Provide the (X, Y) coordinate of the cell's center where the given text is located.  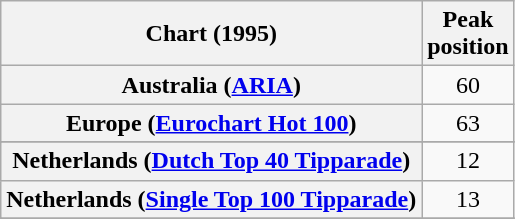
12 (468, 161)
Chart (1995) (212, 34)
Europe (Eurochart Hot 100) (212, 123)
Peakposition (468, 34)
Netherlands (Single Top 100 Tipparade) (212, 199)
13 (468, 199)
Australia (ARIA) (212, 85)
60 (468, 85)
63 (468, 123)
Netherlands (Dutch Top 40 Tipparade) (212, 161)
